Return [x, y] of the center of cell containing provided text 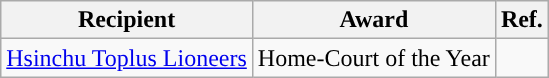
Award [374, 20]
Hsinchu Toplus Lioneers [127, 58]
Recipient [127, 20]
Home-Court of the Year [374, 58]
Ref. [522, 20]
